Output the (x, y) coordinate of the center of the cell containing the given text.  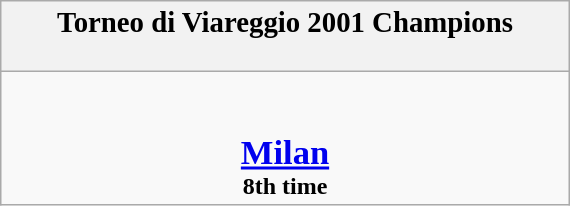
Torneo di Viareggio 2001 Champions (284, 36)
Milan8th time (284, 138)
